Identify which cell holds the provided text, then report its [X, Y] central coordinate. 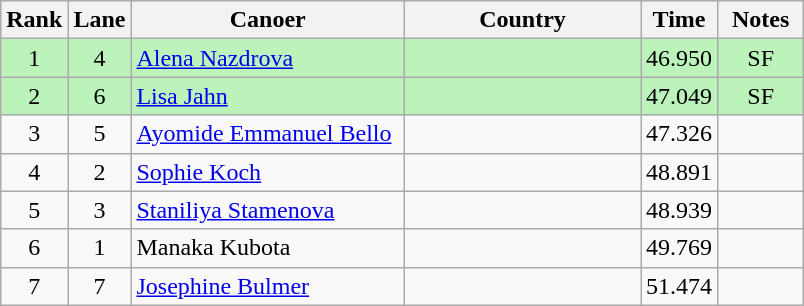
Lisa Jahn [268, 96]
Country [522, 20]
Lane [100, 20]
Rank [34, 20]
Notes [761, 20]
48.891 [680, 172]
49.769 [680, 248]
Alena Nazdrova [268, 58]
47.326 [680, 134]
Sophie Koch [268, 172]
Staniliya Stamenova [268, 210]
Manaka Kubota [268, 248]
48.939 [680, 210]
Time [680, 20]
Josephine Bulmer [268, 286]
51.474 [680, 286]
46.950 [680, 58]
Canoer [268, 20]
47.049 [680, 96]
Ayomide Emmanuel Bello [268, 134]
